Detect which cell encompasses the target text, then output its (X, Y) center coordinate. 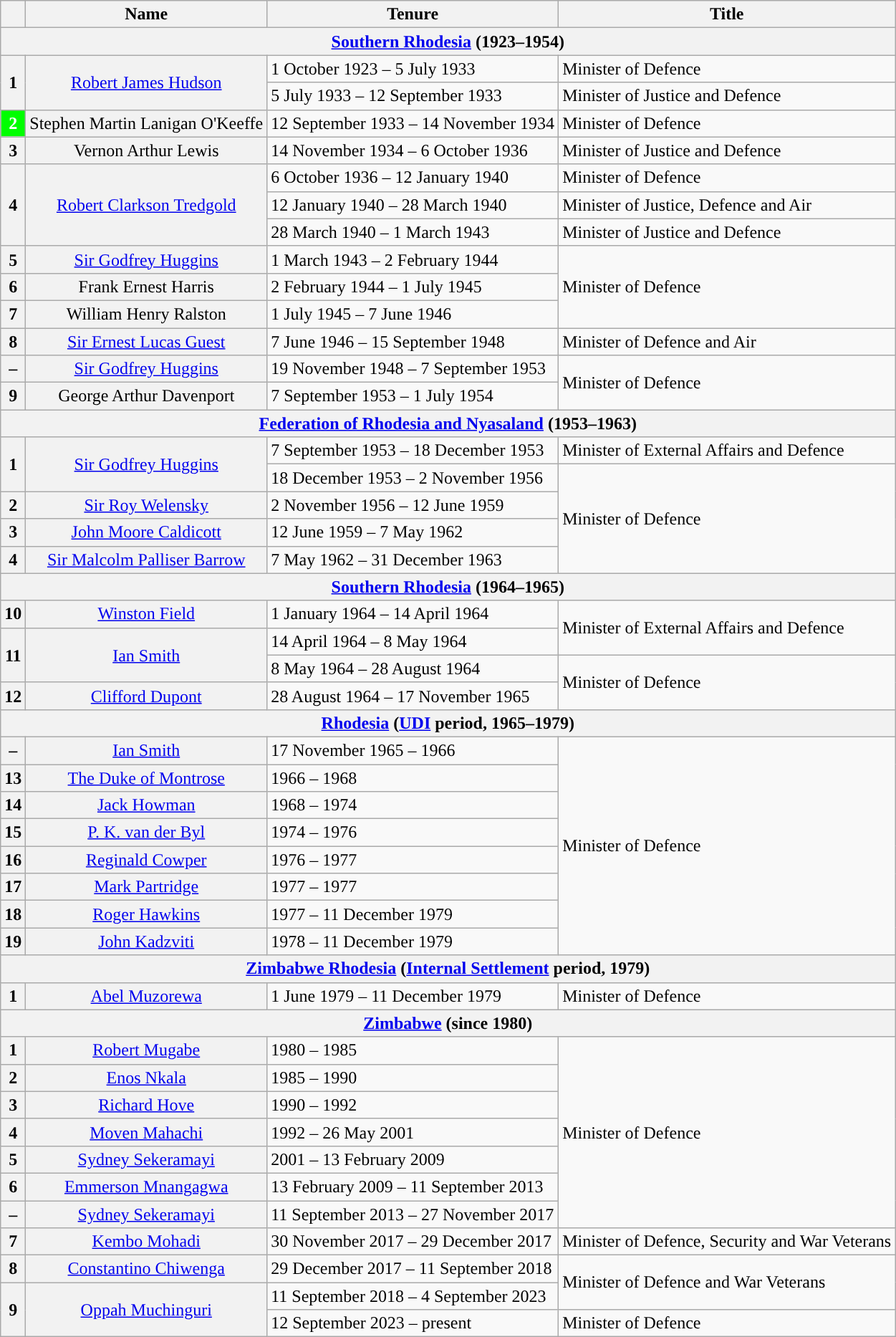
John Kadzviti (146, 941)
17 (13, 887)
12 September 1933 – 14 November 1934 (413, 123)
2001 – 13 February 2009 (413, 1159)
Reginald Cowper (146, 860)
2 November 1956 – 12 June 1959 (413, 505)
11 September 2013 – 27 November 2017 (413, 1214)
16 (13, 860)
Roger Hawkins (146, 914)
George Arthur Davenport (146, 396)
1977 – 11 December 1979 (413, 914)
Southern Rhodesia (1964–1965) (448, 587)
5 July 1933 – 12 September 1933 (413, 96)
12 September 2023 – present (413, 1323)
13 (13, 777)
Minister of Defence and Air (727, 342)
11 (13, 655)
Clifford Dupont (146, 696)
Enos Nkala (146, 1078)
1968 – 1974 (413, 805)
Zimbabwe Rhodesia (Internal Settlement period, 1979) (448, 969)
1978 – 11 December 1979 (413, 941)
Abel Muzorewa (146, 996)
Name (146, 14)
The Duke of Montrose (146, 777)
28 August 1964 – 17 November 1965 (413, 696)
13 February 2009 – 11 September 2013 (413, 1187)
11 September 2018 – 4 September 2023 (413, 1296)
8 May 1964 – 28 August 1964 (413, 668)
19 (13, 941)
7 May 1962 – 31 December 1963 (413, 560)
Sir Ernest Lucas Guest (146, 342)
Mark Partridge (146, 887)
1 January 1964 – 14 April 1964 (413, 614)
Sir Malcolm Palliser Barrow (146, 560)
1 June 1979 – 11 December 1979 (413, 996)
7 September 1953 – 1 July 1954 (413, 396)
Robert James Hudson (146, 82)
Minister of Defence, Security and War Veterans (727, 1242)
1992 – 26 May 2001 (413, 1132)
1976 – 1977 (413, 860)
10 (13, 614)
Constantino Chiwenga (146, 1269)
Minister of Defence and War Veterans (727, 1283)
P. K. van der Byl (146, 833)
1985 – 1990 (413, 1078)
Vernon Arthur Lewis (146, 150)
Tenure (413, 14)
28 March 1940 – 1 March 1943 (413, 232)
29 December 2017 – 11 September 2018 (413, 1269)
Sir Roy Welensky (146, 505)
Richard Hove (146, 1105)
18 (13, 914)
Robert Clarkson Tredgold (146, 205)
Kembo Mohadi (146, 1242)
19 November 1948 – 7 September 1953 (413, 369)
Stephen Martin Lanigan O'Keeffe (146, 123)
12 (13, 696)
Jack Howman (146, 805)
1990 – 1992 (413, 1105)
7 September 1953 – 18 December 1953 (413, 451)
1966 – 1968 (413, 777)
15 (13, 833)
30 November 2017 – 29 December 2017 (413, 1242)
14 (13, 805)
1980 – 1985 (413, 1050)
Emmerson Mnangagwa (146, 1187)
12 June 1959 – 7 May 1962 (413, 532)
1 July 1945 – 7 June 1946 (413, 314)
2 February 1944 – 1 July 1945 (413, 287)
Title (727, 14)
14 November 1934 – 6 October 1936 (413, 150)
17 November 1965 – 1966 (413, 750)
Minister of Justice, Defence and Air (727, 205)
Federation of Rhodesia and Nyasaland (1953–1963) (448, 423)
John Moore Caldicott (146, 532)
1977 – 1977 (413, 887)
Robert Mugabe (146, 1050)
Moven Mahachi (146, 1132)
Winston Field (146, 614)
Oppah Muchinguri (146, 1310)
Frank Ernest Harris (146, 287)
Southern Rhodesia (1923–1954) (448, 42)
Zimbabwe (since 1980) (448, 1023)
1974 – 1976 (413, 833)
1 October 1923 – 5 July 1933 (413, 69)
18 December 1953 – 2 November 1956 (413, 478)
Rhodesia (UDI period, 1965–1979) (448, 723)
12 January 1940 – 28 March 1940 (413, 205)
6 October 1936 – 12 January 1940 (413, 178)
14 April 1964 – 8 May 1964 (413, 641)
1 March 1943 – 2 February 1944 (413, 259)
William Henry Ralston (146, 314)
7 June 1946 – 15 September 1948 (413, 342)
